Capture the cell that displays the provided text and extract its (X, Y) central coordinate. 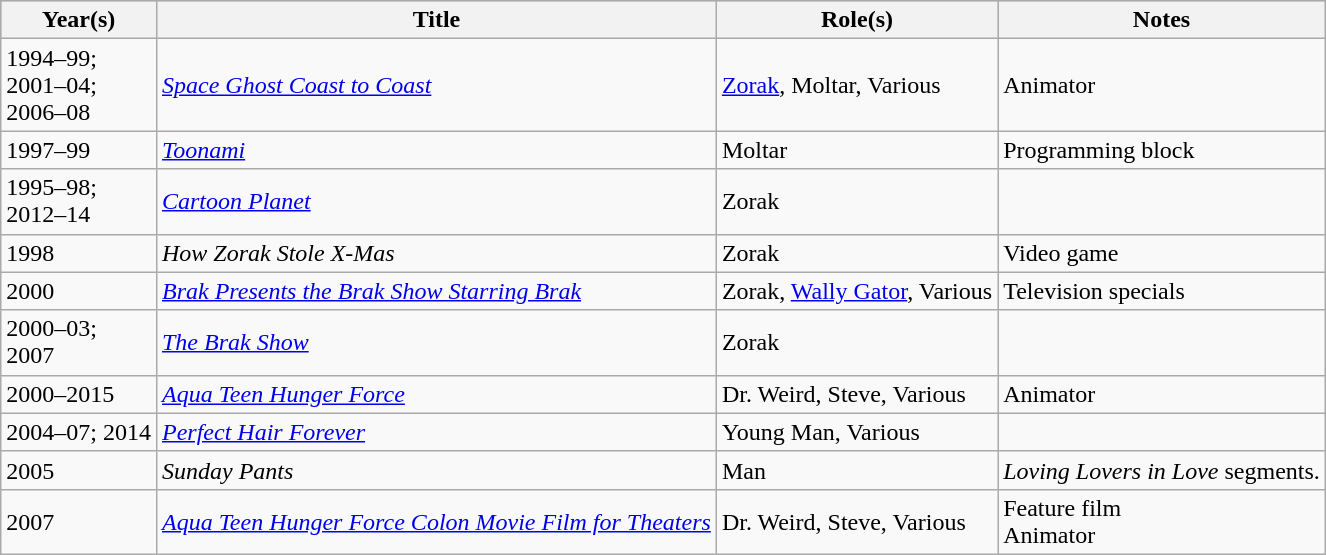
1997–99 (79, 150)
2007 (79, 522)
Toonami (436, 150)
1998 (79, 253)
Man (856, 470)
2004–07; 2014 (79, 432)
Zorak, Wally Gator, Various (856, 291)
1994–99;2001–04;2006–08 (79, 85)
Video game (1162, 253)
Programming block (1162, 150)
Year(s) (79, 20)
Brak Presents the Brak Show Starring Brak (436, 291)
1995–98;2012–14 (79, 202)
Sunday Pants (436, 470)
Feature filmAnimator (1162, 522)
Television specials (1162, 291)
Role(s) (856, 20)
Space Ghost Coast to Coast (436, 85)
Zorak, Moltar, Various (856, 85)
The Brak Show (436, 342)
2000 (79, 291)
Title (436, 20)
Perfect Hair Forever (436, 432)
Notes (1162, 20)
Aqua Teen Hunger Force Colon Movie Film for Theaters (436, 522)
Aqua Teen Hunger Force (436, 394)
2005 (79, 470)
How Zorak Stole X-Mas (436, 253)
2000–03;2007 (79, 342)
Moltar (856, 150)
Young Man, Various (856, 432)
2000–2015 (79, 394)
Loving Lovers in Love segments. (1162, 470)
Cartoon Planet (436, 202)
